Extract the [x, y] coordinate from the center of the cell holding the provided text.  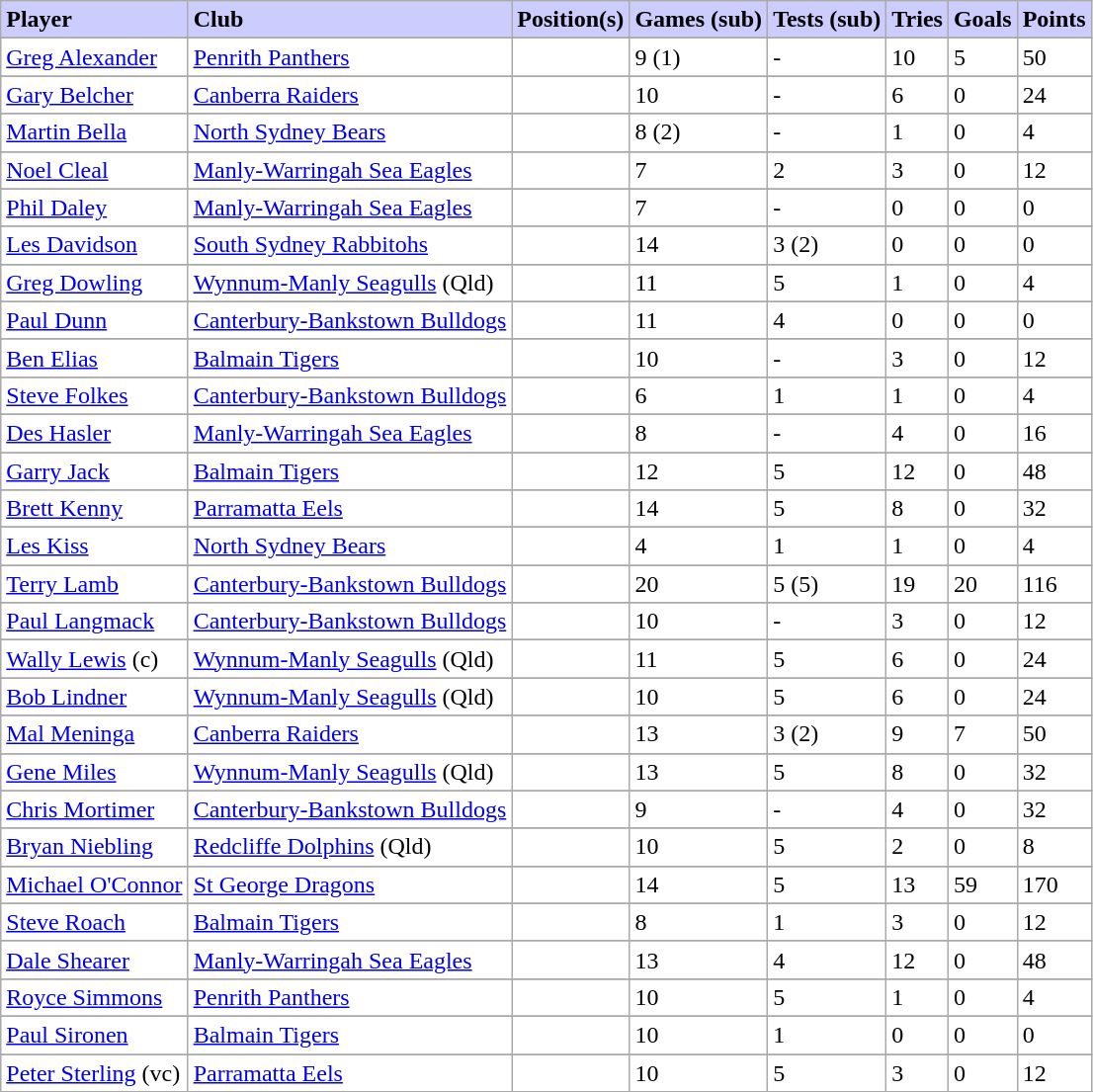
Steve Roach [95, 922]
Royce Simmons [95, 997]
5 (5) [827, 584]
Player [95, 20]
Steve Folkes [95, 395]
Dale Shearer [95, 960]
9 (1) [699, 57]
St George Dragons [350, 884]
Tests (sub) [827, 20]
Les Davidson [95, 245]
Games (sub) [699, 20]
Peter Sterling (vc) [95, 1072]
Greg Alexander [95, 57]
Des Hasler [95, 433]
Bob Lindner [95, 697]
Paul Langmack [95, 622]
170 [1053, 884]
Greg Dowling [95, 283]
59 [982, 884]
Wally Lewis (c) [95, 659]
Martin Bella [95, 132]
Paul Sironen [95, 1035]
19 [917, 584]
South Sydney Rabbitohs [350, 245]
Mal Meninga [95, 734]
Noel Cleal [95, 170]
Redcliffe Dolphins (Qld) [350, 847]
Ben Elias [95, 358]
Les Kiss [95, 546]
Terry Lamb [95, 584]
Gary Belcher [95, 95]
Garry Jack [95, 471]
Michael O'Connor [95, 884]
Club [350, 20]
8 (2) [699, 132]
Tries [917, 20]
Phil Daley [95, 208]
Chris Mortimer [95, 809]
Goals [982, 20]
Bryan Niebling [95, 847]
16 [1053, 433]
Points [1053, 20]
Paul Dunn [95, 320]
Brett Kenny [95, 509]
116 [1053, 584]
Position(s) [571, 20]
Gene Miles [95, 772]
